Identify which cell holds the provided text, then report its [x, y] central coordinate. 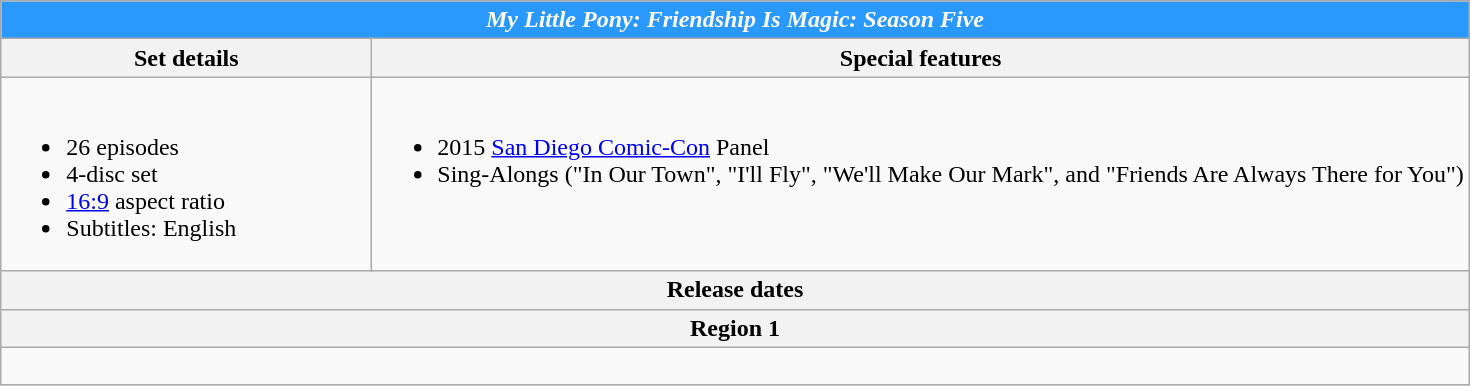
2015 San Diego Comic-Con PanelSing-Alongs ("In Our Town", "I'll Fly", "We'll Make Our Mark", and "Friends Are Always There for You") [920, 174]
Special features [920, 58]
Region 1 [736, 328]
Set details [186, 58]
My Little Pony: Friendship Is Magic: Season Five [736, 20]
26 episodes4-disc set16:9 aspect ratioSubtitles: English [186, 174]
Release dates [736, 290]
